Output the (X, Y) coordinate of the center of the cell containing the given text.  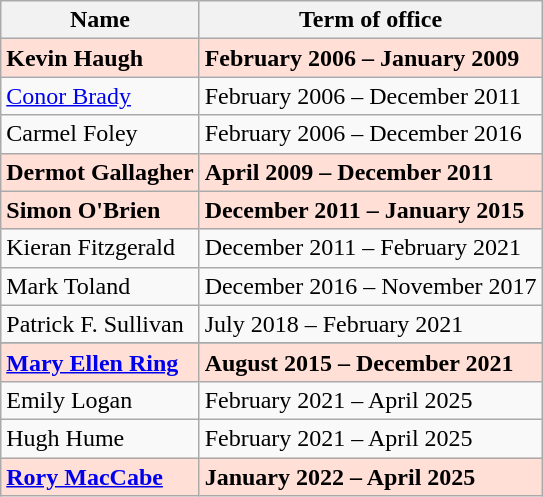
July 2018 – February 2021 (370, 324)
December 2016 – November 2017 (370, 286)
Kevin Haugh (100, 58)
Simon O'Brien (100, 210)
Mary Ellen Ring (100, 362)
Rory MacCabe (100, 477)
August 2015 – December 2021 (370, 362)
February 2006 – January 2009 (370, 58)
Carmel Foley (100, 134)
Term of office (370, 20)
Dermot Gallagher (100, 172)
Mark Toland (100, 286)
January 2022 – April 2025 (370, 477)
December 2011 – February 2021 (370, 248)
February 2006 – December 2016 (370, 134)
Emily Logan (100, 400)
Hugh Hume (100, 438)
Conor Brady (100, 96)
April 2009 – December 2011 (370, 172)
Patrick F. Sullivan (100, 324)
December 2011 – January 2015 (370, 210)
Kieran Fitzgerald (100, 248)
February 2006 – December 2011 (370, 96)
Name (100, 20)
